For the text-containing cell, return its midpoint in [x, y] coordinate format. 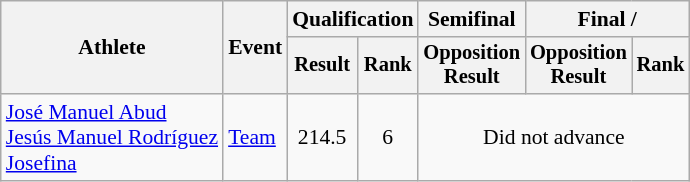
Athlete [112, 48]
Team [255, 138]
Qualification [352, 19]
Final / [607, 19]
6 [388, 138]
Semifinal [472, 19]
Did not advance [554, 138]
Result [322, 66]
214.5 [322, 138]
José Manuel AbudJesús Manuel RodríguezJosefina [112, 138]
Event [255, 48]
